Scan for the cell matching the given text and deliver its (x, y) coordinate at center. 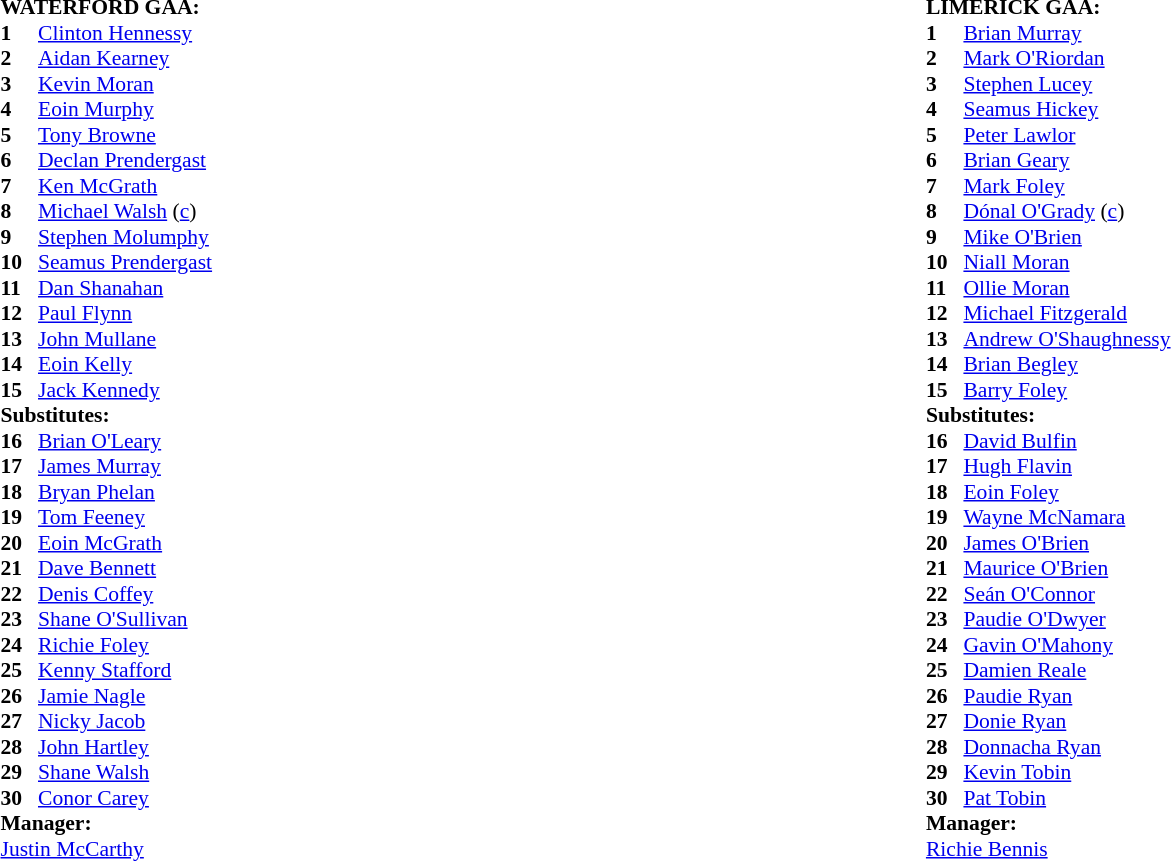
Ken McGrath (133, 186)
Substitutes: (120, 415)
Kenny Stafford (133, 671)
Bryan Phelan (133, 492)
Aidan Kearney (133, 59)
Eoin Murphy (133, 109)
Richie Foley (133, 645)
Dave Bennett (133, 569)
Jack Kennedy (133, 390)
Declan Prendergast (133, 161)
Michael Walsh (c) (133, 211)
Tom Feeney (133, 517)
John Hartley (133, 747)
Stephen Molumphy (133, 237)
Nicky Jacob (133, 721)
Paul Flynn (133, 313)
Clinton Hennessy (133, 33)
Kevin Moran (133, 84)
Tony Browne (133, 135)
John Mullane (133, 339)
Eoin Kelly (133, 365)
Conor Carey (133, 798)
Shane O'Sullivan (133, 619)
Dan Shanahan (133, 288)
Jamie Nagle (133, 696)
Manager: (120, 823)
James Murray (133, 467)
Brian O'Leary (133, 441)
Denis Coffey (133, 594)
Shane Walsh (133, 773)
Seamus Prendergast (133, 263)
Eoin McGrath (133, 543)
